Capture the cell that displays the provided text and extract its [x, y] central coordinate. 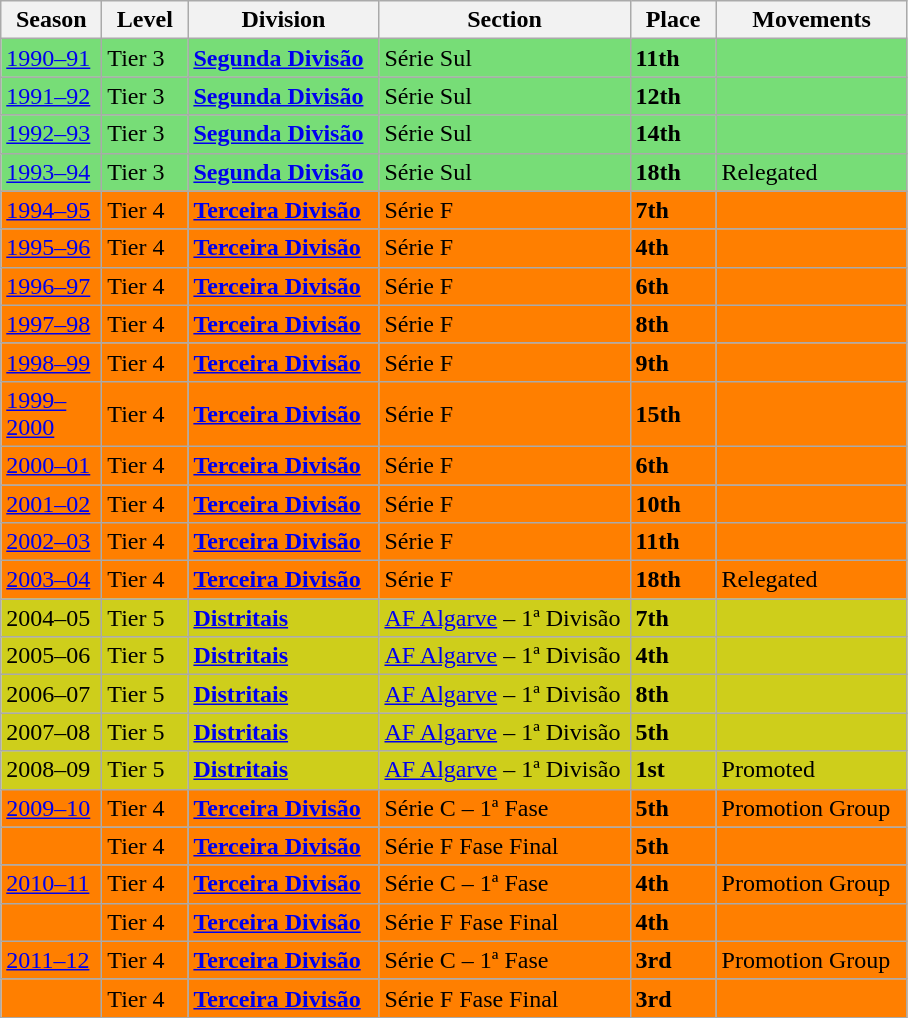
2005–06 [52, 656]
1st [673, 770]
Division [284, 20]
2010–11 [52, 884]
15th [673, 414]
2000–01 [52, 465]
2006–07 [52, 694]
2008–09 [52, 770]
2004–05 [52, 618]
2007–08 [52, 732]
2002–03 [52, 542]
Place [673, 20]
12th [673, 96]
1991–92 [52, 96]
Level [145, 20]
1999–2000 [52, 414]
Season [52, 20]
9th [673, 362]
1990–91 [52, 58]
2011–12 [52, 960]
14th [673, 134]
1997–98 [52, 324]
10th [673, 503]
1993–94 [52, 172]
1992–93 [52, 134]
2003–04 [52, 580]
1994–95 [52, 210]
Movements [812, 20]
Section [504, 20]
2009–10 [52, 808]
Promoted [812, 770]
1995–96 [52, 248]
1998–99 [52, 362]
1996–97 [52, 286]
2001–02 [52, 503]
